Identify which cell holds the provided text, then report its [X, Y] central coordinate. 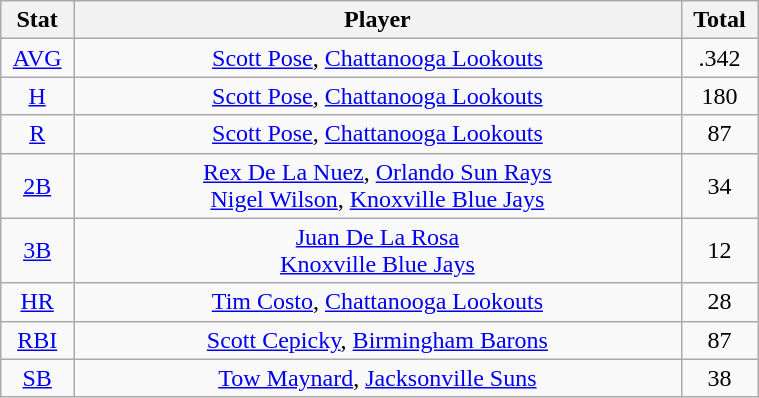
Scott Cepicky, Birmingham Barons [378, 340]
Juan De La Rosa Knoxville Blue Jays [378, 250]
Rex De La Nuez, Orlando Sun Rays Nigel Wilson, Knoxville Blue Jays [378, 186]
2B [38, 186]
HR [38, 302]
.342 [719, 58]
Player [378, 20]
28 [719, 302]
SB [38, 378]
Tim Costo, Chattanooga Lookouts [378, 302]
Stat [38, 20]
Tow Maynard, Jacksonville Suns [378, 378]
AVG [38, 58]
38 [719, 378]
R [38, 134]
Total [719, 20]
H [38, 96]
3B [38, 250]
12 [719, 250]
34 [719, 186]
RBI [38, 340]
180 [719, 96]
